Capture the cell that displays the provided text and extract its (x, y) central coordinate. 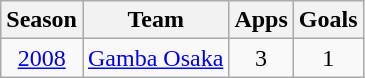
2008 (42, 58)
Apps (261, 20)
3 (261, 58)
1 (328, 58)
Season (42, 20)
Gamba Osaka (155, 58)
Team (155, 20)
Goals (328, 20)
